Scan for the cell matching the given text and deliver its [x, y] coordinate at center. 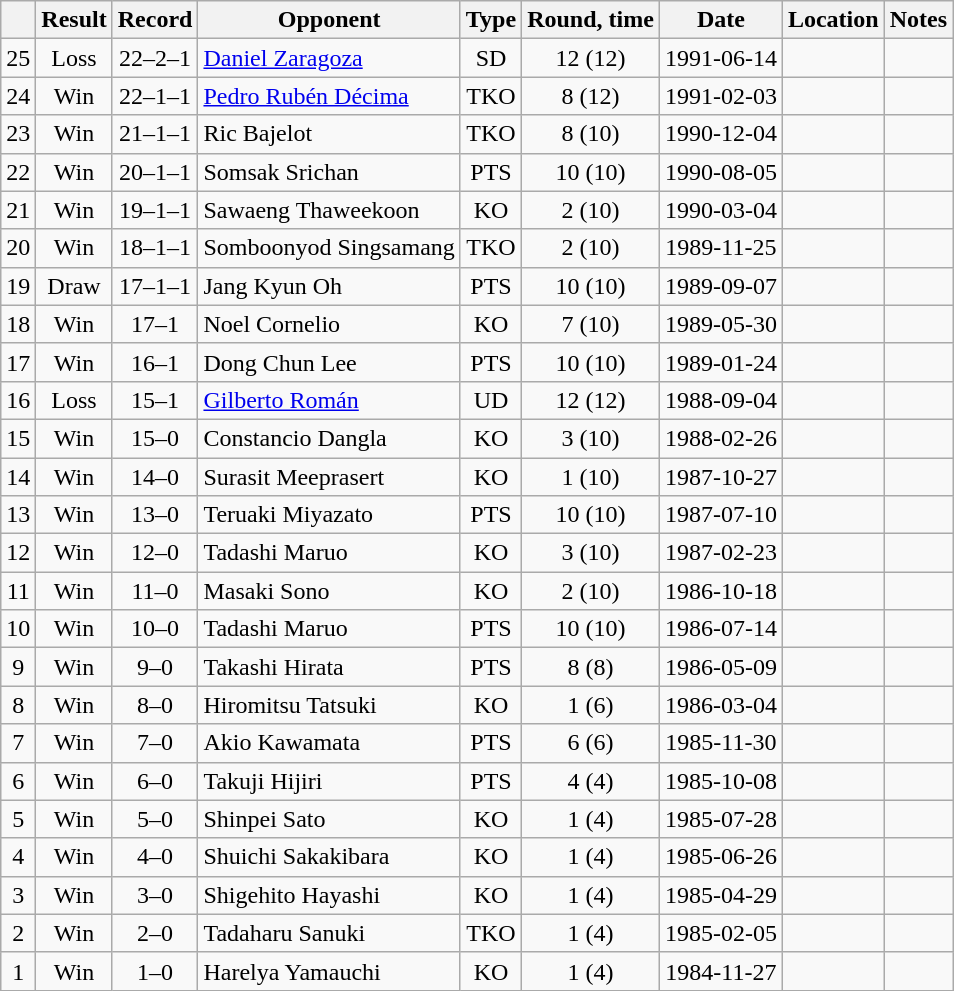
1985-04-29 [720, 895]
Pedro Rubén Décima [329, 96]
1985-11-30 [720, 743]
2–0 [155, 933]
12–0 [155, 553]
1986-05-09 [720, 667]
Shinpei Sato [329, 819]
1985-07-28 [720, 819]
Ric Bajelot [329, 134]
1986-07-14 [720, 629]
Constancio Dangla [329, 438]
4–0 [155, 857]
1987-07-10 [720, 515]
1985-06-26 [720, 857]
8 [18, 705]
13–0 [155, 515]
1989-09-07 [720, 286]
Type [490, 20]
Jang Kyun Oh [329, 286]
22–1–1 [155, 96]
4 (4) [591, 781]
Noel Cornelio [329, 324]
10 [18, 629]
Teruaki Miyazato [329, 515]
Takuji Hijiri [329, 781]
UD [490, 400]
5–0 [155, 819]
6 (6) [591, 743]
Masaki Sono [329, 591]
17–1 [155, 324]
8 (10) [591, 134]
1984-11-27 [720, 971]
10–0 [155, 629]
Akio Kawamata [329, 743]
Sawaeng Thaweekoon [329, 210]
4 [18, 857]
Surasit Meeprasert [329, 477]
18–1–1 [155, 248]
1985-02-05 [720, 933]
19–1–1 [155, 210]
1991-02-03 [720, 96]
1985-10-08 [720, 781]
18 [18, 324]
8 (12) [591, 96]
1986-03-04 [720, 705]
23 [18, 134]
1990-08-05 [720, 172]
Dong Chun Lee [329, 362]
Notes [918, 20]
19 [18, 286]
11–0 [155, 591]
2 [18, 933]
Opponent [329, 20]
1991-06-14 [720, 58]
3 [18, 895]
1988-02-26 [720, 438]
5 [18, 819]
7 (10) [591, 324]
7–0 [155, 743]
22–2–1 [155, 58]
20 [18, 248]
11 [18, 591]
20–1–1 [155, 172]
1 (6) [591, 705]
16 [18, 400]
Tadaharu Sanuki [329, 933]
1989-11-25 [720, 248]
14 [18, 477]
1987-10-27 [720, 477]
1989-05-30 [720, 324]
Daniel Zaragoza [329, 58]
14–0 [155, 477]
Draw [74, 286]
Location [833, 20]
3–0 [155, 895]
13 [18, 515]
6 [18, 781]
Round, time [591, 20]
22 [18, 172]
15–0 [155, 438]
1 [18, 971]
Harelya Yamauchi [329, 971]
16–1 [155, 362]
1 (10) [591, 477]
12 [18, 553]
SD [490, 58]
Somsak Srichan [329, 172]
1986-10-18 [720, 591]
9 [18, 667]
25 [18, 58]
Result [74, 20]
1990-12-04 [720, 134]
Shigehito Hayashi [329, 895]
8–0 [155, 705]
15–1 [155, 400]
7 [18, 743]
21 [18, 210]
Gilberto Román [329, 400]
6–0 [155, 781]
1987-02-23 [720, 553]
Shuichi Sakakibara [329, 857]
Record [155, 20]
Takashi Hirata [329, 667]
1988-09-04 [720, 400]
Somboonyod Singsamang [329, 248]
1989-01-24 [720, 362]
15 [18, 438]
Hiromitsu Tatsuki [329, 705]
1–0 [155, 971]
17–1–1 [155, 286]
9–0 [155, 667]
Date [720, 20]
8 (8) [591, 667]
17 [18, 362]
21–1–1 [155, 134]
1990-03-04 [720, 210]
24 [18, 96]
